Return the (x, y) coordinate for the center point of the cell that contains the specified text.  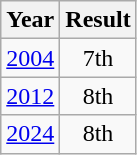
Year (30, 20)
2024 (30, 134)
7th (98, 58)
2012 (30, 96)
Result (98, 20)
2004 (30, 58)
